From the cell containing the given text, extract its center point as (X, Y) coordinate. 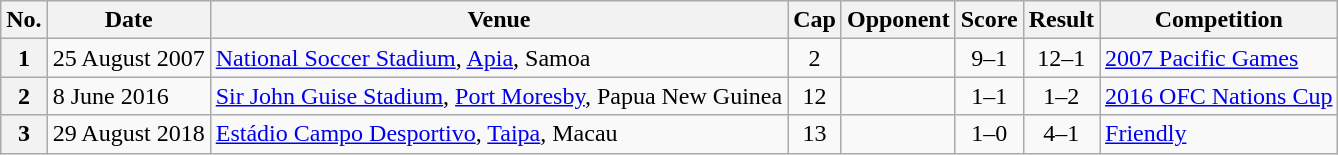
Sir John Guise Stadium, Port Moresby, Papua New Guinea (498, 96)
1–0 (989, 134)
Result (1061, 20)
Estádio Campo Desportivo, Taipa, Macau (498, 134)
Competition (1219, 20)
12–1 (1061, 58)
13 (815, 134)
29 August 2018 (128, 134)
1–1 (989, 96)
National Soccer Stadium, Apia, Samoa (498, 58)
12 (815, 96)
2016 OFC Nations Cup (1219, 96)
9–1 (989, 58)
Friendly (1219, 134)
Date (128, 20)
2007 Pacific Games (1219, 58)
Opponent (898, 20)
4–1 (1061, 134)
3 (24, 134)
Cap (815, 20)
Score (989, 20)
No. (24, 20)
25 August 2007 (128, 58)
1 (24, 58)
8 June 2016 (128, 96)
Venue (498, 20)
1–2 (1061, 96)
